For the text-containing cell, return its midpoint in (X, Y) coordinate format. 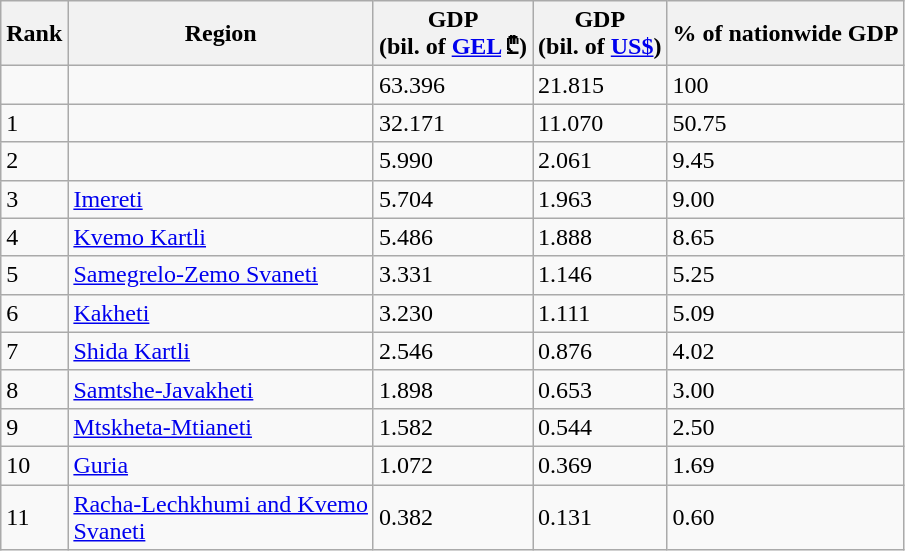
0.544 (600, 427)
100 (786, 85)
2 (34, 161)
Mtskheta-Mtianeti (221, 427)
5.486 (452, 237)
5.09 (786, 313)
1 (34, 123)
1.888 (600, 237)
Region (221, 34)
% of nationwide GDP (786, 34)
9.00 (786, 199)
Rank (34, 34)
1.072 (452, 465)
5.990 (452, 161)
2.546 (452, 351)
GDP(bil. of GEL ₾) (452, 34)
32.171 (452, 123)
1.69 (786, 465)
Samegrelo-Zemo Svaneti (221, 275)
1.111 (600, 313)
0.876 (600, 351)
5.704 (452, 199)
4 (34, 237)
1.146 (600, 275)
6 (34, 313)
Imereti (221, 199)
1.898 (452, 389)
50.75 (786, 123)
Guria (221, 465)
9.45 (786, 161)
9 (34, 427)
63.396 (452, 85)
4.02 (786, 351)
7 (34, 351)
1.582 (452, 427)
Racha-Lechkhumi and KvemoSvaneti (221, 516)
8.65 (786, 237)
3.230 (452, 313)
0.653 (600, 389)
Shida Kartli (221, 351)
5.25 (786, 275)
2.50 (786, 427)
2.061 (600, 161)
Kvemo Kartli (221, 237)
0.382 (452, 516)
0.369 (600, 465)
8 (34, 389)
21.815 (600, 85)
GDP(bil. of US$) (600, 34)
Samtshe-Javakheti (221, 389)
1.963 (600, 199)
5 (34, 275)
3.331 (452, 275)
11.070 (600, 123)
Kakheti (221, 313)
3 (34, 199)
11 (34, 516)
10 (34, 465)
0.131 (600, 516)
0.60 (786, 516)
3.00 (786, 389)
